Pinpoint the cell where the given text exists, returning its [X, Y] midpoint coordinate. 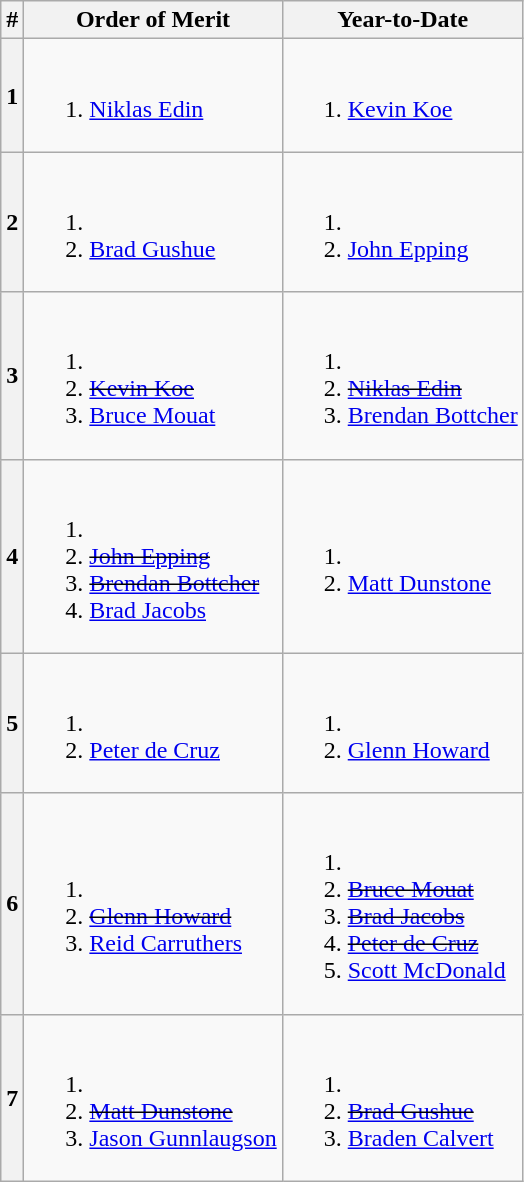
Brad Gushue [153, 222]
5 [12, 723]
John Epping [402, 222]
John Epping Brendan Bottcher Brad Jacobs [153, 556]
6 [12, 904]
Kevin Koe Bruce Mouat [153, 376]
Peter de Cruz [153, 723]
Order of Merit [153, 20]
2 [12, 222]
7 [12, 1098]
Brad Gushue Braden Calvert [402, 1098]
# [12, 20]
Matt Dunstone Jason Gunnlaugson [153, 1098]
3 [12, 376]
Kevin Koe [402, 96]
Niklas Edin [153, 96]
1 [12, 96]
Matt Dunstone [402, 556]
Niklas Edin Brendan Bottcher [402, 376]
Year-to-Date [402, 20]
Glenn Howard Reid Carruthers [153, 904]
Bruce Mouat Brad Jacobs Peter de Cruz Scott McDonald [402, 904]
4 [12, 556]
Glenn Howard [402, 723]
